Identify which cell holds the provided text, then report its [x, y] central coordinate. 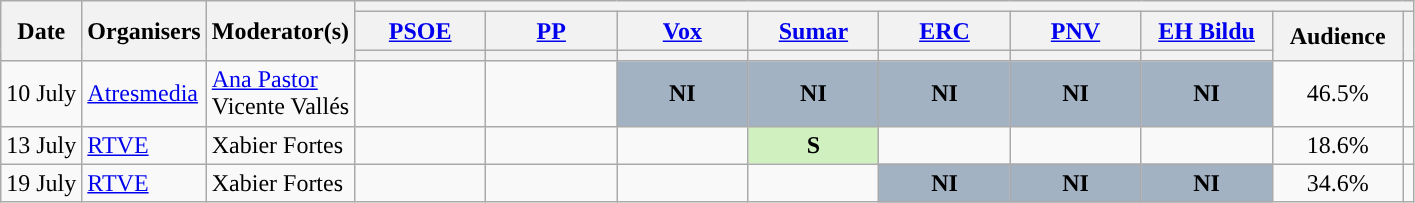
Ana PastorVicente Vallés [280, 94]
ERC [944, 31]
Atresmedia [144, 94]
PP [552, 31]
46.5% [1338, 94]
Vox [682, 31]
Date [42, 31]
Moderator(s) [280, 31]
PSOE [420, 31]
Audience [1338, 36]
18.6% [1338, 145]
EH Bildu [1206, 31]
10 July [42, 94]
S [814, 145]
19 July [42, 183]
Sumar [814, 31]
PNV [1076, 31]
Organisers [144, 31]
13 July [42, 145]
34.6% [1338, 183]
